Identify which cell holds the provided text, then report its [x, y] central coordinate. 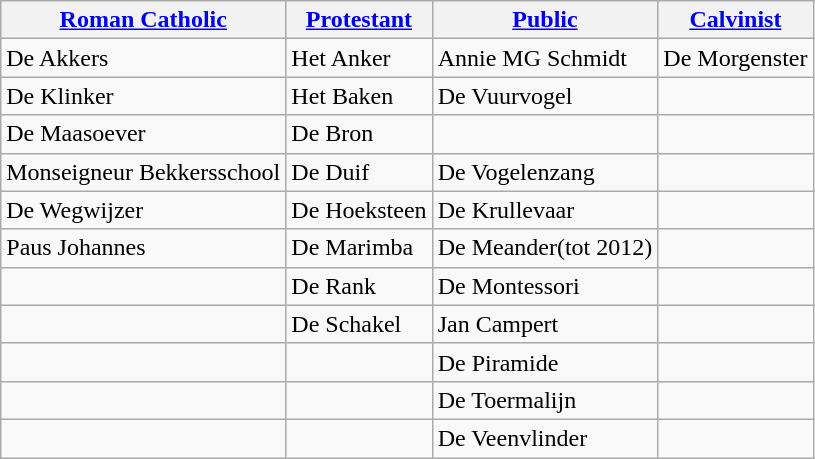
Calvinist [736, 20]
Annie MG Schmidt [545, 58]
De Vuurvogel [545, 96]
De Akkers [144, 58]
De Duif [359, 172]
Monseigneur Bekkersschool [144, 172]
De Meander(tot 2012) [545, 248]
Protestant [359, 20]
De Klinker [144, 96]
De Schakel [359, 324]
Het Baken [359, 96]
Roman Catholic [144, 20]
Public [545, 20]
Het Anker [359, 58]
De Vogelenzang [545, 172]
De Morgenster [736, 58]
De Wegwijzer [144, 210]
De Montessori [545, 286]
De Maasoever [144, 134]
De Rank [359, 286]
De Piramide [545, 362]
Jan Campert [545, 324]
De Hoeksteen [359, 210]
De Toermalijn [545, 400]
De Veenvlinder [545, 438]
Paus Johannes [144, 248]
De Bron [359, 134]
De Krullevaar [545, 210]
De Marimba [359, 248]
